Find where the given text appears and provide that cell's center as [X, Y] coordinate. 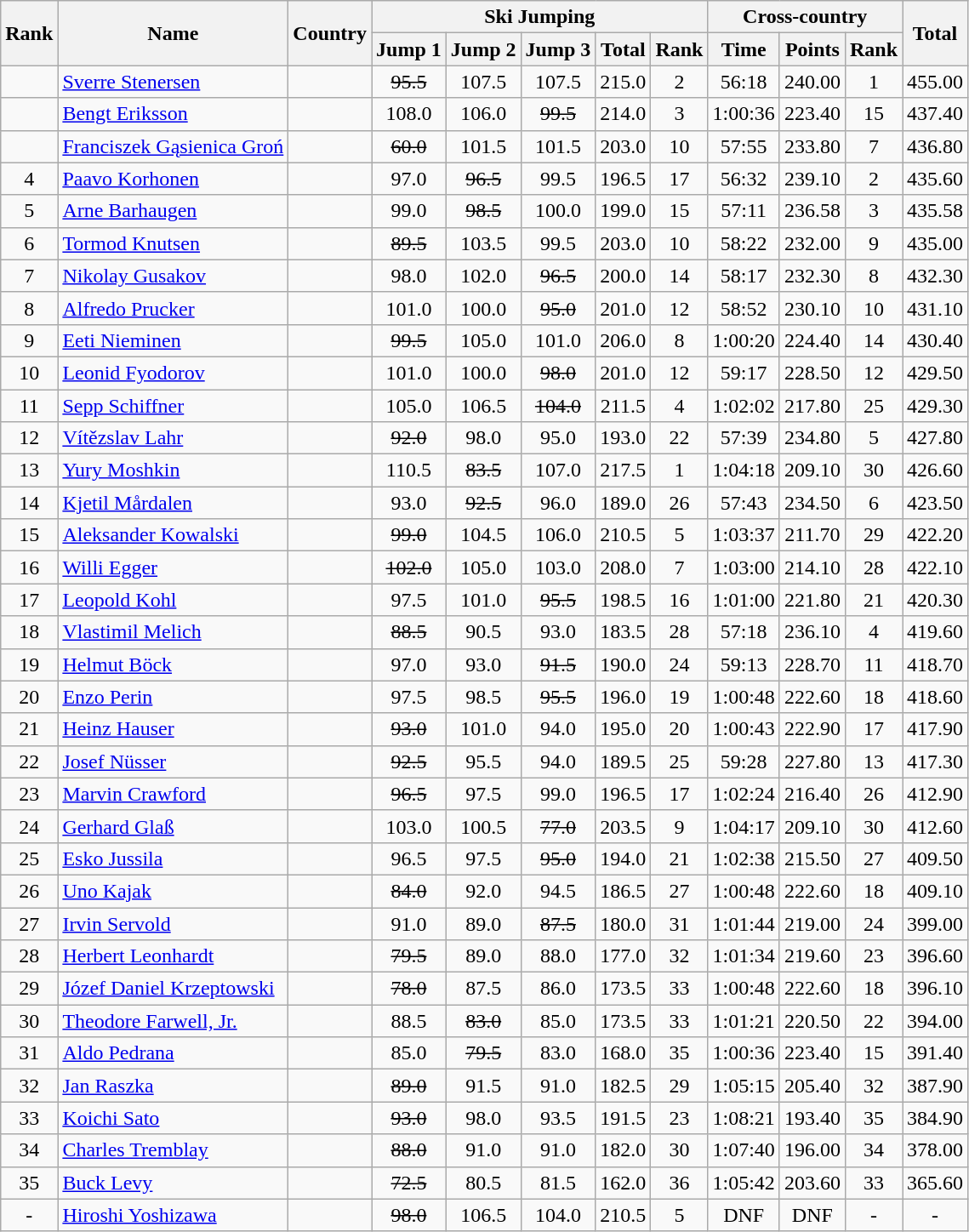
60.0 [409, 146]
59:13 [744, 664]
429.30 [936, 406]
Józef Daniel Krzeptowski [174, 989]
Uno Kajak [174, 891]
57:18 [744, 632]
214.0 [623, 114]
Jump 1 [409, 49]
Franciszek Gąsienica Groń [174, 146]
1:00:20 [744, 340]
214.10 [812, 568]
57:55 [744, 146]
1:03:00 [744, 568]
Leopold Kohl [174, 600]
435.58 [936, 211]
59:17 [744, 373]
Points [812, 49]
84.0 [409, 891]
Jump 2 [483, 49]
436.80 [936, 146]
182.5 [623, 1086]
236.58 [812, 211]
195.0 [623, 729]
432.30 [936, 276]
Paavo Korhonen [174, 179]
412.60 [936, 826]
211.70 [812, 535]
426.60 [936, 471]
107.0 [558, 471]
57:43 [744, 503]
Koichi Sato [174, 1118]
217.80 [812, 406]
435.00 [936, 243]
206.0 [623, 340]
221.80 [812, 600]
234.80 [812, 438]
96.0 [558, 503]
Vlastimil Melich [174, 632]
Kjetil Mårdalen [174, 503]
Leonid Fyodorov [174, 373]
191.5 [623, 1118]
72.5 [409, 1183]
200.0 [623, 276]
168.0 [623, 1053]
394.00 [936, 1021]
Eeti Nieminen [174, 340]
1:05:15 [744, 1086]
418.60 [936, 697]
418.70 [936, 664]
1:05:42 [744, 1183]
Buck Levy [174, 1183]
78.0 [409, 989]
396.10 [936, 989]
Sepp Schiffner [174, 406]
Irvin Servold [174, 923]
412.90 [936, 794]
435.60 [936, 179]
240.00 [812, 82]
100.5 [483, 826]
194.0 [623, 858]
Nikolay Gusakov [174, 276]
58:17 [744, 276]
Country [330, 33]
1:02:38 [744, 858]
232.00 [812, 243]
186.5 [623, 891]
420.30 [936, 600]
177.0 [623, 956]
Name [174, 33]
Bengt Eriksson [174, 114]
1:02:24 [744, 794]
419.60 [936, 632]
Gerhard Glaß [174, 826]
1:00:43 [744, 729]
217.5 [623, 471]
189.5 [623, 761]
387.90 [936, 1086]
Vítězslav Lahr [174, 438]
455.00 [936, 82]
384.90 [936, 1118]
59:28 [744, 761]
391.40 [936, 1053]
80.5 [483, 1183]
1:04:17 [744, 826]
Tormod Knutsen [174, 243]
1:01:44 [744, 923]
422.10 [936, 568]
365.60 [936, 1183]
Aldo Pedrana [174, 1053]
239.10 [812, 179]
93.5 [558, 1118]
183.5 [623, 632]
208.0 [623, 568]
57:39 [744, 438]
196.00 [812, 1150]
Helmut Böck [174, 664]
193.40 [812, 1118]
228.70 [812, 664]
Time [744, 49]
227.80 [812, 761]
196.0 [623, 697]
409.10 [936, 891]
Cross-country [805, 17]
81.5 [558, 1183]
211.5 [623, 406]
56:18 [744, 82]
422.20 [936, 535]
Sverre Stenersen [174, 82]
Esko Jussila [174, 858]
57:11 [744, 211]
215.50 [812, 858]
190.0 [623, 664]
Willi Egger [174, 568]
Aleksander Kowalski [174, 535]
1:01:21 [744, 1021]
222.90 [812, 729]
199.0 [623, 211]
417.90 [936, 729]
Charles Tremblay [174, 1150]
228.50 [812, 373]
Herbert Leonhardt [174, 956]
232.30 [812, 276]
56:32 [744, 179]
58:22 [744, 243]
189.0 [623, 503]
Heinz Hauser [174, 729]
Alfredo Prucker [174, 308]
182.0 [623, 1150]
203.60 [812, 1183]
429.50 [936, 373]
220.50 [812, 1021]
Enzo Perin [174, 697]
103.5 [483, 243]
36 [679, 1183]
423.50 [936, 503]
234.50 [812, 503]
1:04:18 [744, 471]
104.5 [483, 535]
1:08:21 [744, 1118]
205.40 [812, 1086]
58:52 [744, 308]
Jan Raszka [174, 1086]
90.5 [483, 632]
162.0 [623, 1183]
431.10 [936, 308]
233.80 [812, 146]
236.10 [812, 632]
180.0 [623, 923]
430.40 [936, 340]
Theodore Farwell, Jr. [174, 1021]
378.00 [936, 1150]
409.50 [936, 858]
1:01:00 [744, 600]
1:03:37 [744, 535]
83.5 [483, 471]
1:01:34 [744, 956]
Jump 3 [558, 49]
399.00 [936, 923]
77.0 [558, 826]
Marvin Crawford [174, 794]
193.0 [623, 438]
86.0 [558, 989]
198.5 [623, 600]
417.30 [936, 761]
1:02:02 [744, 406]
396.60 [936, 956]
215.0 [623, 82]
Josef Nüsser [174, 761]
427.80 [936, 438]
203.5 [623, 826]
94.5 [558, 891]
216.40 [812, 794]
Arne Barhaugen [174, 211]
108.0 [409, 114]
Ski Jumping [539, 17]
230.10 [812, 308]
Hiroshi Yoshizawa [174, 1215]
Yury Moshkin [174, 471]
110.5 [409, 471]
89.5 [409, 243]
437.40 [936, 114]
224.40 [812, 340]
219.00 [812, 923]
1:07:40 [744, 1150]
219.60 [812, 956]
